Pinpoint the cell where the given text exists, returning its (x, y) midpoint coordinate. 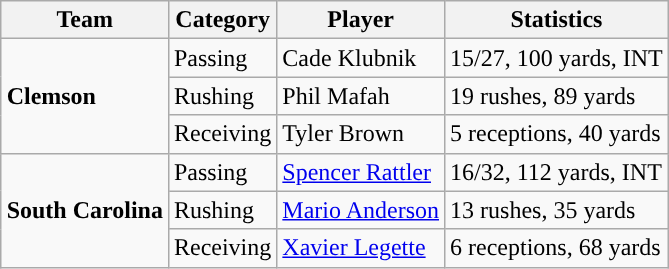
Tyler Brown (361, 134)
15/27, 100 yards, INT (557, 58)
Statistics (557, 20)
13 rushes, 35 yards (557, 210)
19 rushes, 89 yards (557, 96)
Cade Klubnik (361, 58)
Category (222, 20)
Phil Mafah (361, 96)
Player (361, 20)
Xavier Legette (361, 248)
Spencer Rattler (361, 172)
Team (84, 20)
Mario Anderson (361, 210)
Clemson (84, 96)
6 receptions, 68 yards (557, 248)
South Carolina (84, 210)
16/32, 112 yards, INT (557, 172)
5 receptions, 40 yards (557, 134)
